Capture the cell that displays the provided text and extract its (X, Y) central coordinate. 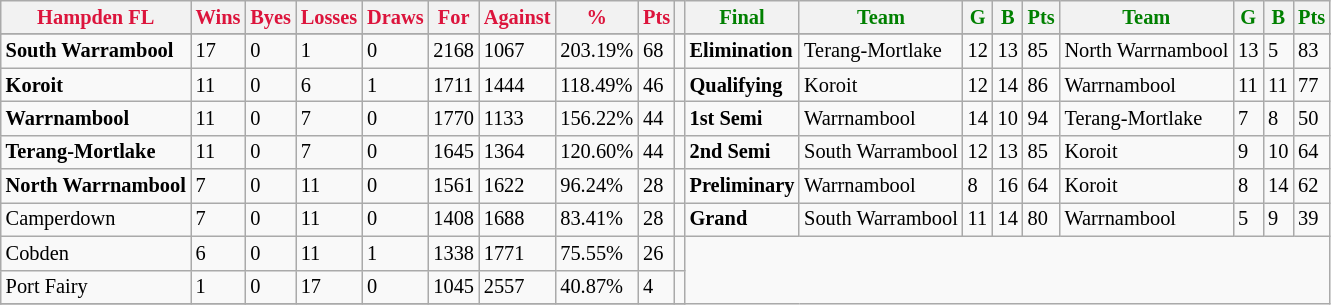
39 (1312, 219)
83.41% (596, 219)
For (453, 17)
2nd Semi (742, 152)
1688 (518, 219)
1045 (453, 287)
Grand (742, 219)
Elimination (742, 51)
1067 (518, 51)
1444 (518, 85)
4 (656, 287)
77 (1312, 85)
62 (1312, 186)
1561 (453, 186)
1622 (518, 186)
26 (656, 253)
1133 (518, 118)
1st Semi (742, 118)
94 (1042, 118)
Wins (218, 17)
Draws (395, 17)
120.60% (596, 152)
68 (656, 51)
16 (1008, 186)
50 (1312, 118)
40.87% (596, 287)
83 (1312, 51)
1408 (453, 219)
203.19% (596, 51)
Final (742, 17)
1338 (453, 253)
Hampden FL (96, 17)
80 (1042, 219)
Preliminary (742, 186)
Losses (329, 17)
118.49% (596, 85)
% (596, 17)
1771 (518, 253)
1364 (518, 152)
Qualifying (742, 85)
Camperdown (96, 219)
2168 (453, 51)
2557 (518, 287)
75.55% (596, 253)
Byes (270, 17)
156.22% (596, 118)
1711 (453, 85)
46 (656, 85)
1770 (453, 118)
Against (518, 17)
Cobden (96, 253)
Port Fairy (96, 287)
86 (1042, 85)
96.24% (596, 186)
1645 (453, 152)
